Scan for the cell matching the given text and deliver its [X, Y] coordinate at center. 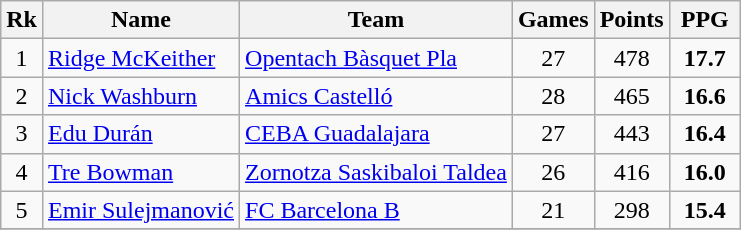
21 [553, 210]
443 [632, 134]
28 [553, 96]
416 [632, 172]
Edu Durán [140, 134]
FC Barcelona B [376, 210]
16.4 [704, 134]
Zornotza Saskibaloi Taldea [376, 172]
Rk [22, 20]
PPG [704, 20]
Points [632, 20]
298 [632, 210]
Team [376, 20]
26 [553, 172]
CEBA Guadalajara [376, 134]
3 [22, 134]
5 [22, 210]
478 [632, 58]
Emir Sulejmanović [140, 210]
Games [553, 20]
Opentach Bàsquet Pla [376, 58]
16.6 [704, 96]
Name [140, 20]
16.0 [704, 172]
1 [22, 58]
Ridge McKeither [140, 58]
Tre Bowman [140, 172]
Amics Castelló [376, 96]
465 [632, 96]
4 [22, 172]
2 [22, 96]
15.4 [704, 210]
Nick Washburn [140, 96]
17.7 [704, 58]
